Extract the (x, y) coordinate from the center of the cell holding the provided text.  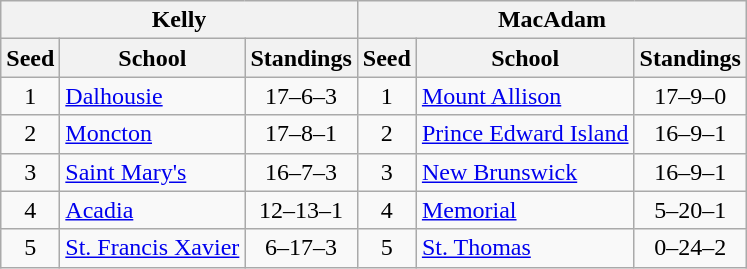
New Brunswick (525, 172)
17–9–0 (690, 96)
Memorial (525, 210)
5–20–1 (690, 210)
Moncton (152, 134)
St. Francis Xavier (152, 248)
Saint Mary's (152, 172)
16–7–3 (301, 172)
Kelly (180, 20)
MacAdam (552, 20)
12–13–1 (301, 210)
17–6–3 (301, 96)
6–17–3 (301, 248)
St. Thomas (525, 248)
Mount Allison (525, 96)
Prince Edward Island (525, 134)
Dalhousie (152, 96)
0–24–2 (690, 248)
Acadia (152, 210)
17–8–1 (301, 134)
